Provide the (X, Y) coordinate of the cell's center where the given text is located.  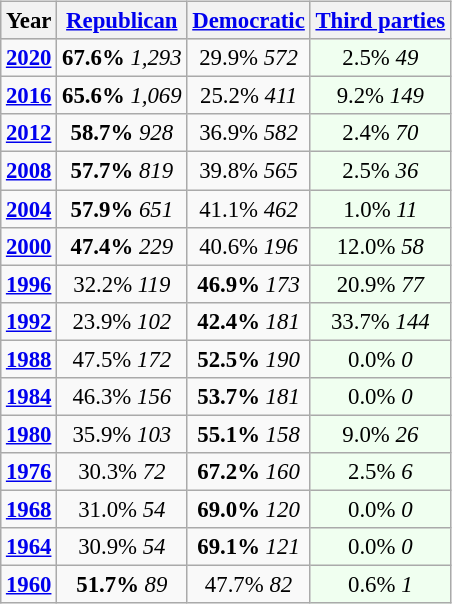
1.0% 11 (380, 209)
1968 (29, 509)
1980 (29, 434)
Republican (122, 21)
2000 (29, 246)
0.6% 1 (380, 584)
12.0% 58 (380, 246)
9.0% 26 (380, 434)
1960 (29, 584)
2016 (29, 96)
1964 (29, 547)
23.9% 102 (122, 321)
47.7% 82 (248, 584)
51.7% 89 (122, 584)
39.8% 565 (248, 171)
Democratic (248, 21)
52.5% 190 (248, 359)
30.3% 72 (122, 472)
46.9% 173 (248, 284)
33.7% 144 (380, 321)
1992 (29, 321)
55.1% 158 (248, 434)
57.9% 651 (122, 209)
46.3% 156 (122, 396)
1976 (29, 472)
2012 (29, 133)
2.5% 6 (380, 472)
69.1% 121 (248, 547)
67.6% 1,293 (122, 58)
2004 (29, 209)
29.9% 572 (248, 58)
Year (29, 21)
2020 (29, 58)
1996 (29, 284)
67.2% 160 (248, 472)
42.4% 181 (248, 321)
57.7% 819 (122, 171)
1984 (29, 396)
35.9% 103 (122, 434)
Third parties (380, 21)
47.5% 172 (122, 359)
2008 (29, 171)
58.7% 928 (122, 133)
65.6% 1,069 (122, 96)
25.2% 411 (248, 96)
41.1% 462 (248, 209)
30.9% 54 (122, 547)
69.0% 120 (248, 509)
32.2% 119 (122, 284)
20.9% 77 (380, 284)
2.5% 49 (380, 58)
1988 (29, 359)
40.6% 196 (248, 246)
31.0% 54 (122, 509)
36.9% 582 (248, 133)
9.2% 149 (380, 96)
53.7% 181 (248, 396)
47.4% 229 (122, 246)
2.4% 70 (380, 133)
2.5% 36 (380, 171)
